Output the [x, y] coordinate of the center of the cell containing the given text.  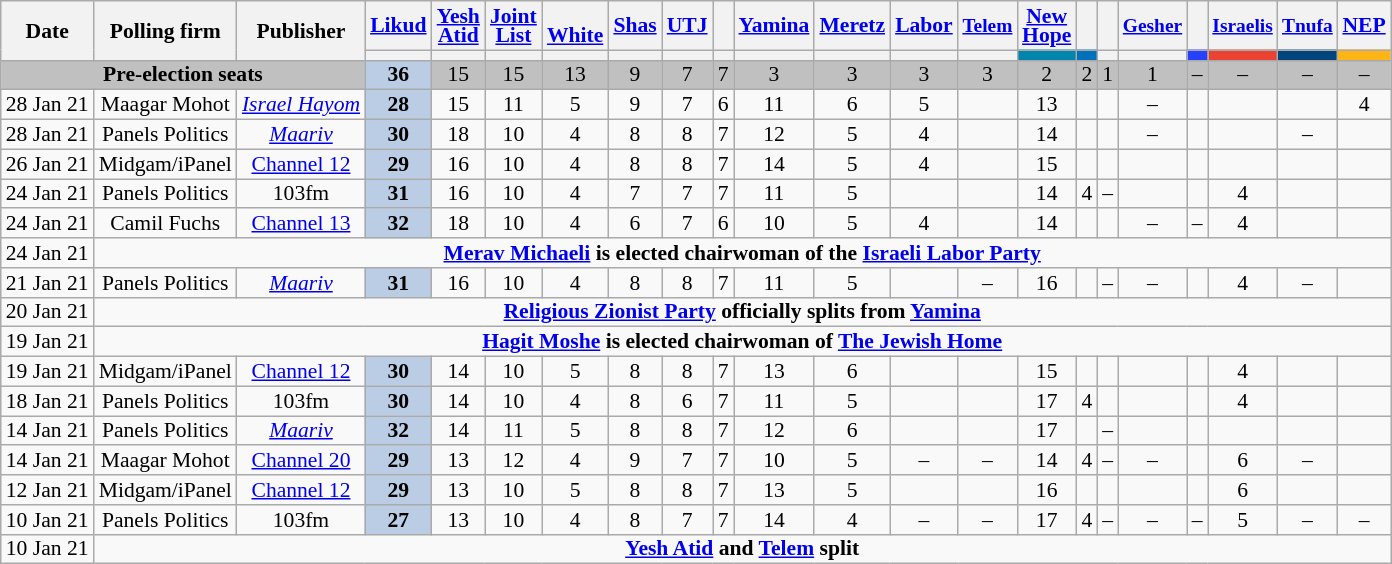
Gesher [1152, 26]
Polling firm [166, 30]
Yamina [774, 26]
Pre-election seats [183, 75]
26 Jan 21 [48, 164]
36 [398, 75]
Shas [634, 26]
Hagit Moshe is elected chairwoman of The Jewish Home [742, 342]
Date [48, 30]
Tnufa [1307, 26]
28 [398, 105]
Camil Fuchs [166, 224]
Merav Michaeli is elected chairwoman of the Israeli Labor Party [742, 253]
YeshAtid [458, 26]
Likud [398, 26]
Channel 13 [301, 224]
JointList [514, 26]
Religious Zionist Party officially splits from Yamina [742, 312]
Yesh Atid and Telem split [742, 549]
Israel Hayom [301, 105]
27 [398, 520]
White [575, 26]
Meretz [852, 26]
21 Jan 21 [48, 283]
20 Jan 21 [48, 312]
12 Jan 21 [48, 490]
Channel 20 [301, 461]
18 Jan 21 [48, 401]
NEP [1364, 26]
Labor [924, 26]
Israelis [1243, 26]
Telem [988, 26]
NewHope [1046, 26]
Publisher [301, 30]
UTJ [688, 26]
